Locate the cell with the specified text and output its [X, Y] center coordinate. 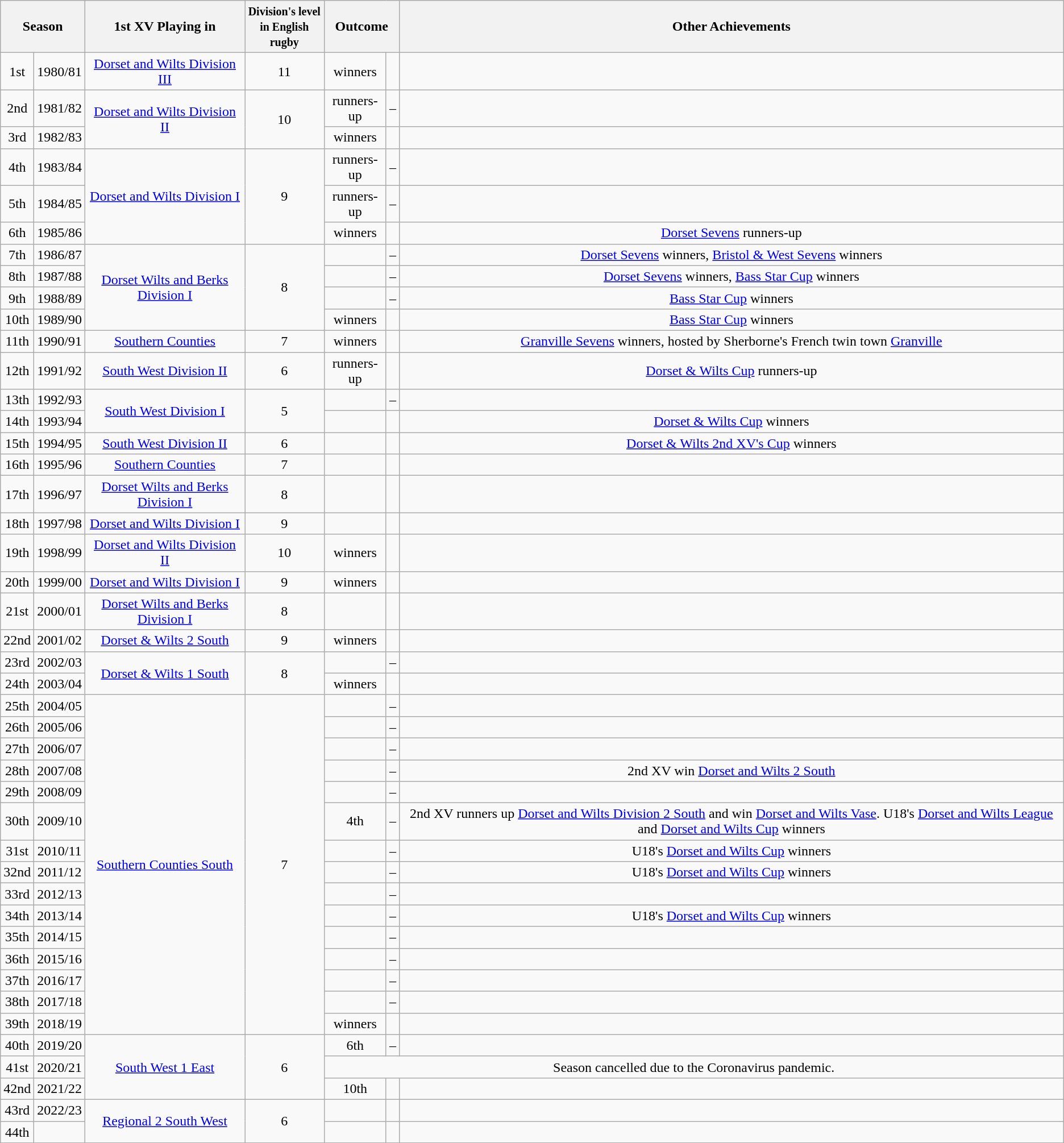
1984/85 [60, 203]
1994/95 [60, 443]
40th [17, 1045]
28th [17, 770]
2010/11 [60, 851]
41st [17, 1067]
2012/13 [60, 894]
2nd [17, 108]
1985/86 [60, 233]
Season [43, 27]
2011/12 [60, 872]
2013/14 [60, 916]
Dorset & Wilts Cup runners-up [731, 371]
Dorset Sevens runners-up [731, 233]
1983/84 [60, 167]
1st XV Playing in [165, 27]
33rd [17, 894]
2017/18 [60, 1002]
25th [17, 705]
Division's levelin English rugby [285, 27]
30th [17, 822]
1991/92 [60, 371]
South West Division I [165, 411]
1993/94 [60, 422]
2009/10 [60, 822]
Outcome [361, 27]
Dorset Sevens winners, Bass Star Cup winners [731, 276]
2003/04 [60, 684]
2015/16 [60, 959]
32nd [17, 872]
Dorset Sevens winners, Bristol & West Sevens winners [731, 255]
29th [17, 792]
1987/88 [60, 276]
24th [17, 684]
9th [17, 298]
15th [17, 443]
2014/15 [60, 937]
18th [17, 523]
Dorset & Wilts 2 South [165, 641]
20th [17, 582]
1997/98 [60, 523]
Dorset & Wilts 1 South [165, 673]
1986/87 [60, 255]
Other Achievements [731, 27]
21st [17, 612]
1980/81 [60, 72]
1988/89 [60, 298]
36th [17, 959]
11th [17, 341]
Dorset & Wilts 2nd XV's Cup winners [731, 443]
1981/82 [60, 108]
14th [17, 422]
5th [17, 203]
2018/19 [60, 1024]
27th [17, 749]
22nd [17, 641]
7th [17, 255]
2006/07 [60, 749]
43rd [17, 1110]
11 [285, 72]
Dorset & Wilts Cup winners [731, 422]
1989/90 [60, 319]
2007/08 [60, 770]
South West 1 East [165, 1067]
2005/06 [60, 727]
1996/97 [60, 494]
2nd XV win Dorset and Wilts 2 South [731, 770]
13th [17, 400]
1st [17, 72]
1992/93 [60, 400]
2016/17 [60, 980]
Regional 2 South West [165, 1121]
39th [17, 1024]
17th [17, 494]
1995/96 [60, 465]
23rd [17, 662]
2nd XV runners up Dorset and Wilts Division 2 South and win Dorset and Wilts Vase. U18's Dorset and Wilts League and Dorset and Wilts Cup winners [731, 822]
26th [17, 727]
2000/01 [60, 612]
38th [17, 1002]
31st [17, 851]
2019/20 [60, 1045]
2021/22 [60, 1088]
34th [17, 916]
Granville Sevens winners, hosted by Sherborne's French twin town Granville [731, 341]
2004/05 [60, 705]
2008/09 [60, 792]
8th [17, 276]
3rd [17, 138]
Southern Counties South [165, 864]
19th [17, 552]
1990/91 [60, 341]
2022/23 [60, 1110]
1982/83 [60, 138]
12th [17, 371]
2001/02 [60, 641]
16th [17, 465]
37th [17, 980]
35th [17, 937]
2002/03 [60, 662]
5 [285, 411]
2020/21 [60, 1067]
1999/00 [60, 582]
1998/99 [60, 552]
44th [17, 1132]
Dorset and Wilts Division III [165, 72]
Season cancelled due to the Coronavirus pandemic. [693, 1067]
42nd [17, 1088]
